Capture the cell that displays the provided text and extract its (x, y) central coordinate. 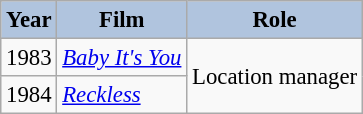
Baby It's You (122, 58)
Year (29, 20)
Location manager (275, 76)
1984 (29, 95)
1983 (29, 58)
Film (122, 20)
Role (275, 20)
Reckless (122, 95)
